Extract the (x, y) coordinate from the center of the cell holding the provided text.  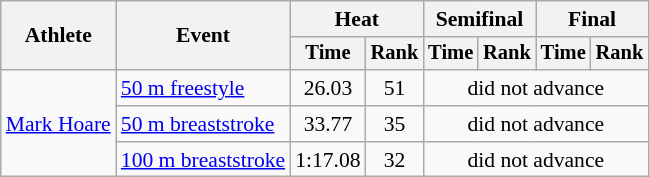
51 (395, 88)
Heat (356, 19)
Semifinal (479, 19)
Event (203, 36)
50 m breaststroke (203, 124)
35 (395, 124)
26.03 (328, 88)
Mark Hoare (58, 124)
50 m freestyle (203, 88)
33.77 (328, 124)
Final (592, 19)
Athlete (58, 36)
